Search for the cell housing the specified text and yield its (X, Y) center coordinate. 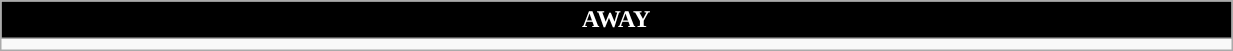
AWAY (616, 20)
